Scan for the cell matching the given text and deliver its [X, Y] coordinate at center. 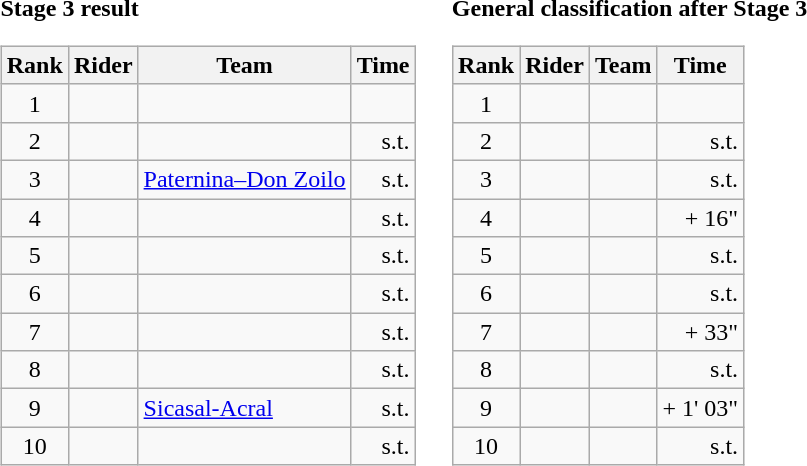
+ 33" [700, 332]
+ 16" [700, 217]
Paternina–Don Zoilo [244, 179]
Sicasal-Acral [244, 408]
+ 1' 03" [700, 408]
